Pinpoint the cell where the given text exists, returning its [x, y] midpoint coordinate. 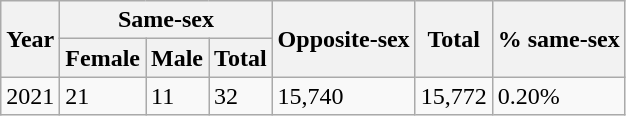
Same-sex [166, 20]
Female [103, 58]
Year [30, 39]
% same-sex [558, 39]
21 [103, 96]
32 [241, 96]
2021 [30, 96]
0.20% [558, 96]
Male [178, 58]
15,772 [454, 96]
Opposite-sex [344, 39]
11 [178, 96]
15,740 [344, 96]
